Identify which cell holds the provided text, then report its [x, y] central coordinate. 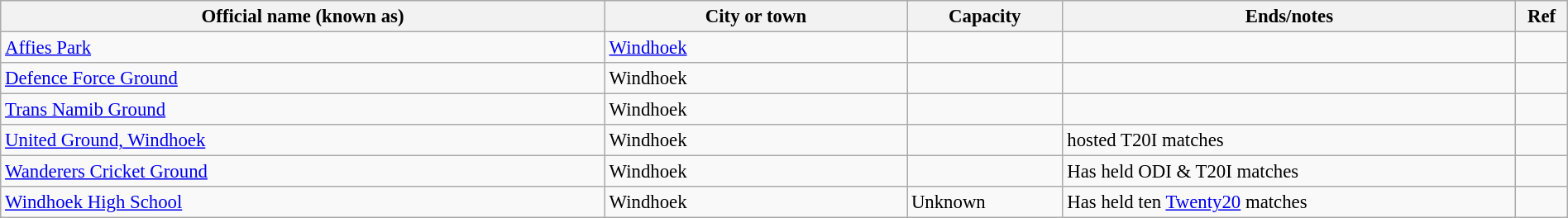
Trans Namib Ground [303, 110]
Has held ten Twenty20 matches [1289, 202]
Ends/notes [1289, 17]
Unknown [985, 202]
Ref [1542, 17]
City or town [756, 17]
Official name (known as) [303, 17]
Affies Park [303, 48]
United Ground, Windhoek [303, 140]
Wanderers Cricket Ground [303, 172]
Windhoek High School [303, 202]
Defence Force Ground [303, 78]
Has held ODI & T20I matches [1289, 172]
Capacity [985, 17]
hosted T20I matches [1289, 140]
